Determine the (X, Y) coordinate at the center of the cell enclosing the given text.  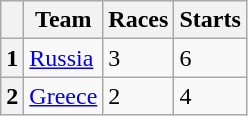
4 (210, 96)
6 (210, 58)
Starts (210, 20)
Greece (64, 96)
1 (12, 58)
Team (64, 20)
Russia (64, 58)
Races (138, 20)
3 (138, 58)
